Output the (x, y) coordinate of the center of the cell containing the given text.  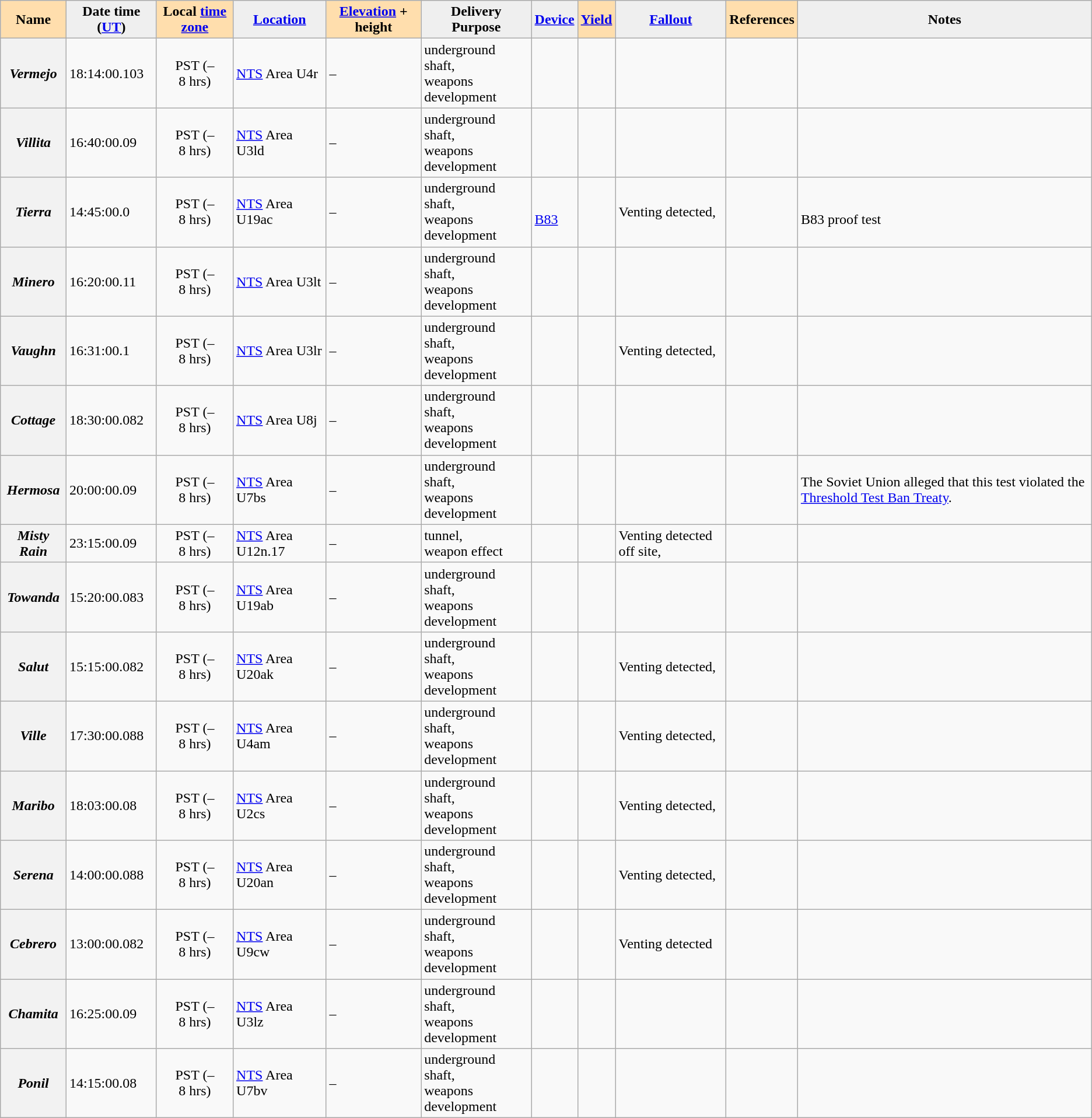
Towanda (34, 597)
NTS Area U3ld (280, 142)
Vermejo (34, 73)
Misty Rain (34, 544)
16:25:00.09 (111, 1014)
14:15:00.08 (111, 1084)
B83 proof test (944, 212)
NTS Area U19ab (280, 597)
Venting detected (671, 945)
The Soviet Union alleged that this test violated the Threshold Test Ban Treaty. (944, 490)
14:00:00.088 (111, 875)
14:45:00.0 (111, 212)
NTS Area U20an (280, 875)
Minero (34, 281)
NTS Area U7bs (280, 490)
Date time (UT) (111, 20)
Local time zone (195, 20)
NTS Area U19ac (280, 212)
Delivery Purpose (476, 20)
Vaughn (34, 351)
Location (280, 20)
Name (34, 20)
18:14:00.103 (111, 73)
Fallout (671, 20)
18:30:00.082 (111, 420)
23:15:00.09 (111, 544)
16:31:00.1 (111, 351)
Maribo (34, 806)
Ville (34, 736)
20:00:00.09 (111, 490)
Salut (34, 666)
Serena (34, 875)
B83 (554, 212)
Hermosa (34, 490)
NTS Area U9cw (280, 945)
16:20:00.11 (111, 281)
NTS Area U7bv (280, 1084)
NTS Area U3lr (280, 351)
tunnel,weapon effect (476, 544)
Cottage (34, 420)
Villita (34, 142)
NTS Area U8j (280, 420)
15:15:00.082 (111, 666)
Tierra (34, 212)
NTS Area U4r (280, 73)
16:40:00.09 (111, 142)
Cebrero (34, 945)
15:20:00.083 (111, 597)
17:30:00.088 (111, 736)
NTS Area U3lt (280, 281)
Elevation + height (373, 20)
References (762, 20)
NTS Area U12n.17 (280, 544)
Ponil (34, 1084)
NTS Area U4am (280, 736)
Notes (944, 20)
18:03:00.08 (111, 806)
Chamita (34, 1014)
NTS Area U20ak (280, 666)
NTS Area U3lz (280, 1014)
Device (554, 20)
Venting detected off site, (671, 544)
13:00:00.082 (111, 945)
Yield (596, 20)
NTS Area U2cs (280, 806)
